Locate the cell with the specified text and output its [x, y] center coordinate. 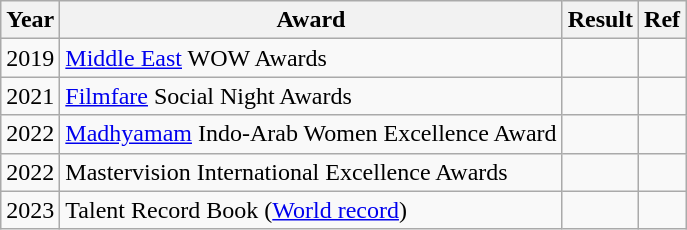
Ref [662, 20]
2019 [30, 58]
Year [30, 20]
Mastervision International Excellence Awards [311, 172]
2023 [30, 210]
2021 [30, 96]
Filmfare Social Night Awards [311, 96]
Talent Record Book (World record) [311, 210]
Madhyamam Indo-Arab Women Excellence Award [311, 134]
Award [311, 20]
Middle East WOW Awards [311, 58]
Result [600, 20]
